Search for the cell housing the specified text and yield its [X, Y] center coordinate. 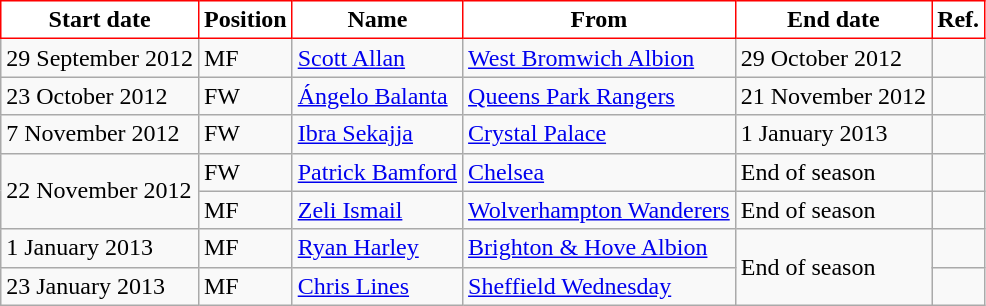
Sheffield Wednesday [600, 286]
29 October 2012 [833, 58]
29 September 2012 [100, 58]
Scott Allan [377, 58]
West Bromwich Albion [600, 58]
Brighton & Hove Albion [600, 248]
Start date [100, 20]
Ref. [958, 20]
Patrick Bamford [377, 172]
Chris Lines [377, 286]
23 January 2013 [100, 286]
Chelsea [600, 172]
Ibra Sekajja [377, 134]
Ryan Harley [377, 248]
23 October 2012 [100, 96]
Position [245, 20]
Name [377, 20]
21 November 2012 [833, 96]
Ángelo Balanta [377, 96]
End date [833, 20]
22 November 2012 [100, 191]
Wolverhampton Wanderers [600, 210]
7 November 2012 [100, 134]
Queens Park Rangers [600, 96]
Zeli Ismail [377, 210]
Crystal Palace [600, 134]
From [600, 20]
